Detect which cell encompasses the target text, then output its (X, Y) center coordinate. 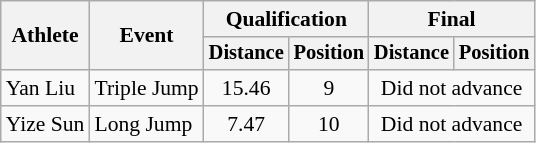
Yize Sun (46, 124)
Yan Liu (46, 88)
10 (329, 124)
Triple Jump (146, 88)
Event (146, 36)
7.47 (246, 124)
Athlete (46, 36)
Qualification (286, 19)
9 (329, 88)
Long Jump (146, 124)
15.46 (246, 88)
Final (452, 19)
